Search for the cell housing the specified text and yield its (X, Y) center coordinate. 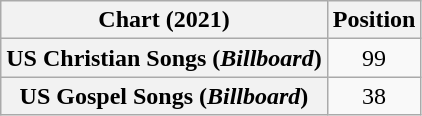
Chart (2021) (164, 20)
38 (374, 96)
US Christian Songs (Billboard) (164, 58)
Position (374, 20)
99 (374, 58)
US Gospel Songs (Billboard) (164, 96)
